Find where the given text appears and provide that cell's center as [X, Y] coordinate. 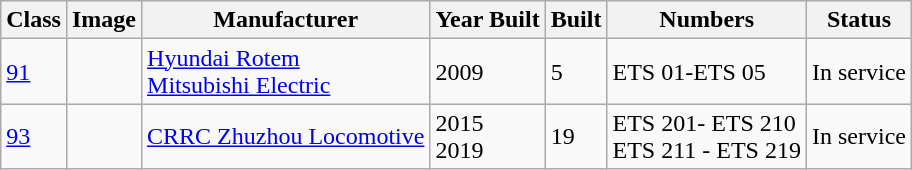
19 [576, 136]
Image [104, 20]
Year Built [488, 20]
CRRC Zhuzhou Locomotive [286, 136]
Numbers [707, 20]
93 [34, 136]
Hyundai Rotem Mitsubishi Electric [286, 72]
5 [576, 72]
20152019 [488, 136]
Class [34, 20]
ETS 201- ETS 210ETS 211 - ETS 219 [707, 136]
91 [34, 72]
Built [576, 20]
2009 [488, 72]
ETS 01-ETS 05 [707, 72]
Status [858, 20]
Manufacturer [286, 20]
